Determine the (X, Y) coordinate at the center of the cell enclosing the given text.  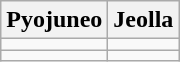
Pyojuneo (54, 20)
Jeolla (144, 20)
